From the cell containing the given text, extract its center point as [X, Y] coordinate. 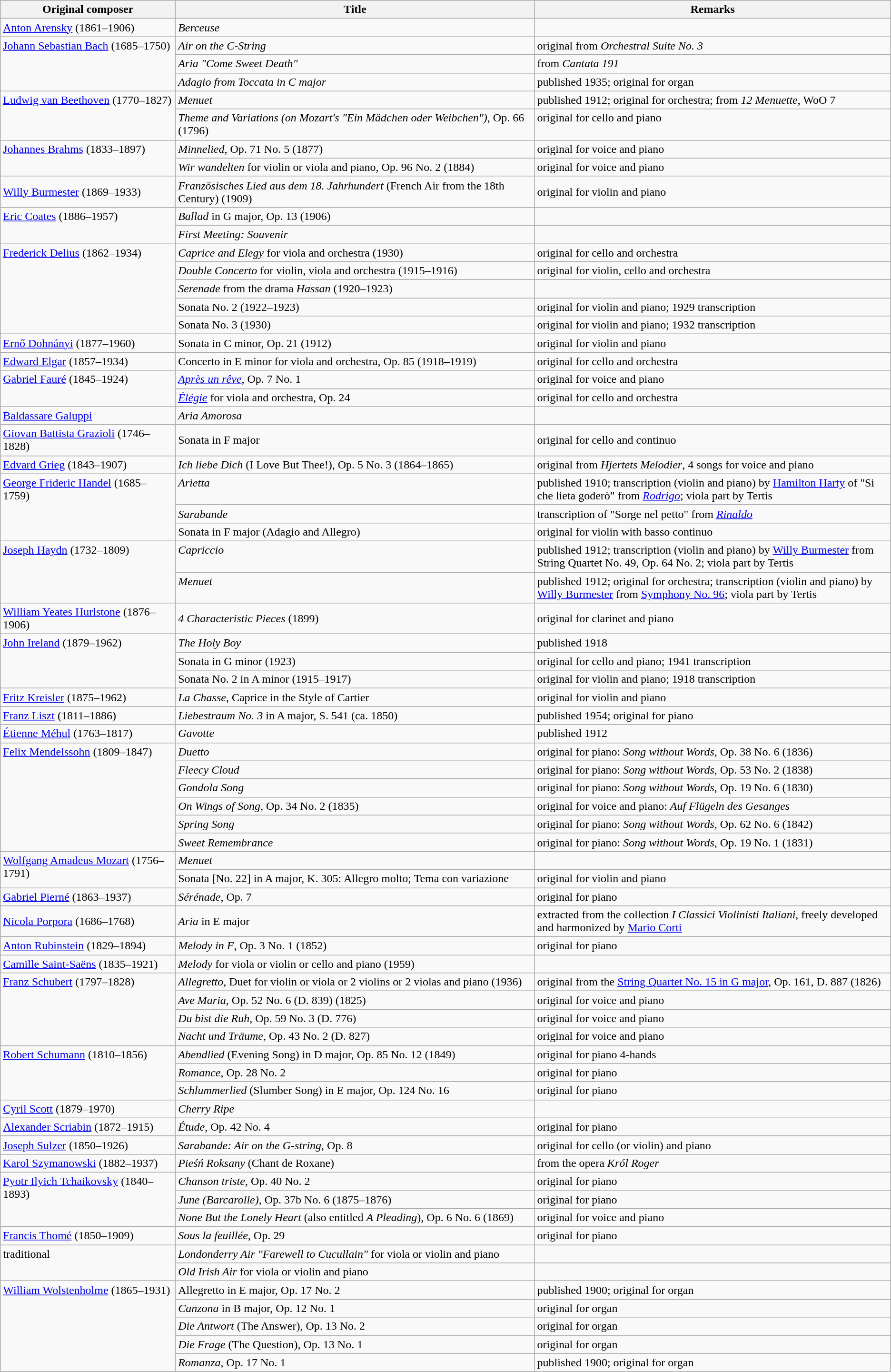
Baldassare Galuppi [88, 416]
Spring Song [355, 824]
transcription of "Sorge nel petto" from Rinaldo [713, 514]
Adagio from Toccata in C major [355, 82]
Air on the C-String [355, 46]
Sarabande [355, 514]
Joseph Haydn (1732–1809) [88, 572]
Schlummerlied (Slumber Song) in E major, Op. 124 No. 16 [355, 1091]
original for cello and piano; 1941 transcription [713, 661]
Francis Thomé (1850–1909) [88, 1236]
Frederick Delius (1862–1934) [88, 289]
original for piano: Song without Words, Op. 38 No. 6 (1836) [713, 752]
original for voice and piano: Auf Flügeln des Gesanges [713, 806]
Arietta [355, 489]
Romance, Op. 28 No. 2 [355, 1073]
William Wolstenholme (1865–1931) [88, 1326]
original from the String Quartet No. 15 in G major, Op. 161, D. 887 (1826) [713, 982]
original for violin and piano; 1918 transcription [713, 679]
Camille Saint-Saëns (1835–1921) [88, 964]
Edvard Grieg (1843–1907) [88, 465]
Liebestraum No. 3 in A major, S. 541 (ca. 1850) [355, 716]
The Holy Boy [355, 643]
Pieśń Roksany (Chant de Roxane) [355, 1163]
original for violin and piano; 1929 transcription [713, 307]
Ave Maria, Op. 52 No. 6 (D. 839) (1825) [355, 1000]
Double Concerto for violin, viola and orchestra (1915–1916) [355, 271]
Willy Burmester (1869–1933) [88, 191]
Serenade from the drama Hassan (1920–1923) [355, 289]
Berceuse [355, 28]
Franz Liszt (1811–1886) [88, 716]
Remarks [713, 10]
Pyotr Ilyich Tchaikovsky (1840–1893) [88, 1199]
published 1912; transcription (violin and piano) by Willy Burmester from String Quartet No. 49, Op. 64 No. 2; viola part by Tertis [713, 556]
Cherry Ripe [355, 1109]
John Ireland (1879–1962) [88, 661]
Allegretto in E major, Op. 17 No. 2 [355, 1290]
Aria "Come Sweet Death" [355, 64]
from the opera Król Roger [713, 1163]
original for violin and piano; 1932 transcription [713, 325]
Sonata No. 3 (1930) [355, 325]
Sonata No. 2 in A minor (1915–1917) [355, 679]
Concerto in E minor for viola and orchestra, Op. 85 (1918–1919) [355, 361]
original for piano: Song without Words, Op. 19 No. 1 (1831) [713, 842]
Ballad in G major, Op. 13 (1906) [355, 216]
original for violin, cello and orchestra [713, 271]
published 1912; original for orchestra; transcription (violin and piano) by Willy Burmester from Symphony No. 96; viola part by Tertis [713, 587]
original for piano: Song without Words, Op. 62 No. 6 (1842) [713, 824]
Giovan Battista Grazioli (1746–1828) [88, 440]
original for violin with basso continuo [713, 532]
traditional [88, 1263]
Nicola Porpora (1686–1768) [88, 922]
from Cantata 191 [713, 64]
Die Antwort (The Answer), Op. 13 No. 2 [355, 1326]
published 1912; original for orchestra; from 12 Menuette, WoO 7 [713, 100]
Gavotte [355, 734]
Aria Amorosa [355, 416]
Caprice and Elegy for viola and orchestra (1930) [355, 253]
Melody for viola or violin or cello and piano (1959) [355, 964]
William Yeates Hurlstone (1876–1906) [88, 619]
original for cello and piano [713, 125]
Ich liebe Dich (I Love But Thee!), Op. 5 No. 3 (1864–1865) [355, 465]
Gondola Song [355, 788]
Allegretto, Duet for violin or viola or 2 violins or 2 violas and piano (1936) [355, 982]
Old Irish Air for viola or violin and piano [355, 1272]
Gabriel Fauré (1845–1924) [88, 388]
Après un rêve, Op. 7 No. 1 [355, 379]
On Wings of Song, Op. 34 No. 2 (1835) [355, 806]
Sonata [No. 22] in A major, K. 305: Allegro molto; Tema con variazione [355, 878]
Franz Schubert (1797–1828) [88, 1009]
Londonderry Air "Farewell to Cucullain" for viola or violin and piano [355, 1254]
Johannes Brahms (1833–1897) [88, 158]
Chanson triste, Op. 40 No. 2 [355, 1181]
Melody in F, Op. 3 No. 1 (1852) [355, 946]
Aria in E major [355, 922]
original for clarinet and piano [713, 619]
extracted from the collection I Classici Violinisti Italiani, freely developed and harmonized by Mario Corti [713, 922]
Fleecy Cloud [355, 770]
published 1935; original for organ [713, 82]
published 1910; transcription (violin and piano) by Hamilton Harty of "Si che lieta goderò" from Rodrigo; viola part by Tertis [713, 489]
Robert Schumann (1810–1856) [88, 1073]
Johann Sebastian Bach (1685–1750) [88, 64]
Sous la feuillée, Op. 29 [355, 1236]
Wolfgang Amadeus Mozart (1756–1791) [88, 869]
Sonata in G minor (1923) [355, 661]
Étude, Op. 42 No. 4 [355, 1127]
Duetto [355, 752]
Cyril Scott (1879–1970) [88, 1109]
George Frideric Handel (1685–1759) [88, 507]
Gabriel Pierné (1863–1937) [88, 896]
Französisches Lied aus dem 18. Jahrhundert (French Air from the 18th Century) (1909) [355, 191]
published 1912 [713, 734]
Eric Coates (1886–1957) [88, 225]
Capriccio [355, 556]
Sérénade, Op. 7 [355, 896]
June (Barcarolle), Op. 37b No. 6 (1875–1876) [355, 1199]
Edward Elgar (1857–1934) [88, 361]
original from Hjertets Melodier, 4 songs for voice and piano [713, 465]
original from Orchestral Suite No. 3 [713, 46]
original for piano: Song without Words, Op. 19 No. 6 (1830) [713, 788]
Fritz Kreisler (1875–1962) [88, 697]
Romanza, Op. 17 No. 1 [355, 1362]
Sweet Remembrance [355, 842]
Wir wandelten for violin or viola and piano, Op. 96 No. 2 (1884) [355, 167]
original for piano 4-hands [713, 1054]
Étienne Méhul (1763–1817) [88, 734]
Abendlied (Evening Song) in D major, Op. 85 No. 12 (1849) [355, 1054]
Sonata in C minor, Op. 21 (1912) [355, 343]
Ernő Dohnányi (1877–1960) [88, 343]
4 Characteristic Pieces (1899) [355, 619]
First Meeting: Souvenir [355, 234]
Sonata in F major [355, 440]
original for cello (or violin) and piano [713, 1145]
Anton Arensky (1861–1906) [88, 28]
Élégie for viola and orchestra, Op. 24 [355, 398]
Title [355, 10]
published 1918 [713, 643]
Theme and Variations (on Mozart's "Ein Mädchen oder Weibchen"), Op. 66 (1796) [355, 125]
Original composer [88, 10]
Die Frage (The Question), Op. 13 No. 1 [355, 1344]
Karol Szymanowski (1882–1937) [88, 1163]
Joseph Sulzer (1850–1926) [88, 1145]
Alexander Scriabin (1872–1915) [88, 1127]
published 1954; original for piano [713, 716]
Felix Mendelssohn (1809–1847) [88, 797]
La Chasse, Caprice in the Style of Cartier [355, 697]
Anton Rubinstein (1829–1894) [88, 946]
Sarabande: Air on the G-string, Op. 8 [355, 1145]
Du bist die Ruh, Op. 59 No. 3 (D. 776) [355, 1018]
original for cello and continuo [713, 440]
Nacht und Träume, Op. 43 No. 2 (D. 827) [355, 1036]
Sonata No. 2 (1922–1923) [355, 307]
Minnelied, Op. 71 No. 5 (1877) [355, 149]
Ludwig van Beethoven (1770–1827) [88, 115]
None But the Lonely Heart (also entitled A Pleading), Op. 6 No. 6 (1869) [355, 1218]
Canzona in B major, Op. 12 No. 1 [355, 1308]
Sonata in F major (Adagio and Allegro) [355, 532]
original for piano: Song without Words, Op. 53 No. 2 (1838) [713, 770]
